Capture the cell that displays the provided text and extract its (x, y) central coordinate. 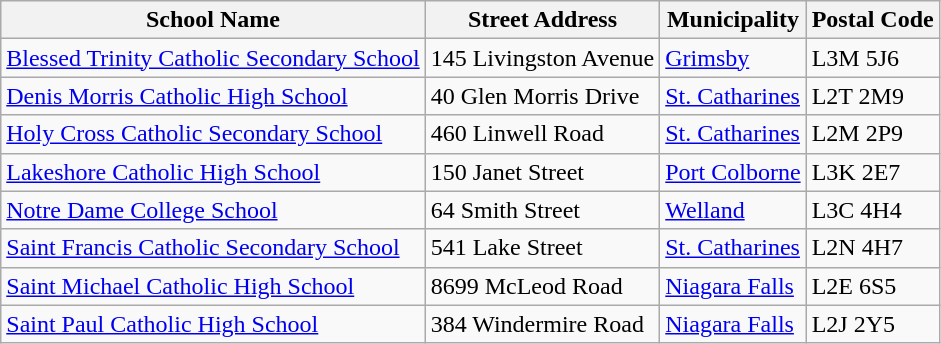
541 Lake Street (542, 248)
L2N 4H7 (872, 248)
384 Windermire Road (542, 324)
Municipality (733, 20)
L3M 5J6 (872, 58)
L3K 2E7 (872, 172)
L2M 2P9 (872, 134)
Notre Dame College School (213, 210)
64 Smith Street (542, 210)
145 Livingston Avenue (542, 58)
L2J 2Y5 (872, 324)
L2E 6S5 (872, 286)
Saint Michael Catholic High School (213, 286)
150 Janet Street (542, 172)
Lakeshore Catholic High School (213, 172)
Holy Cross Catholic Secondary School (213, 134)
8699 McLeod Road (542, 286)
460 Linwell Road (542, 134)
40 Glen Morris Drive (542, 96)
Street Address (542, 20)
Welland (733, 210)
Denis Morris Catholic High School (213, 96)
School Name (213, 20)
Blessed Trinity Catholic Secondary School (213, 58)
L2T 2M9 (872, 96)
Grimsby (733, 58)
Saint Francis Catholic Secondary School (213, 248)
Postal Code (872, 20)
Port Colborne (733, 172)
L3C 4H4 (872, 210)
Saint Paul Catholic High School (213, 324)
